Extract the (x, y) coordinate from the center of the cell holding the provided text.  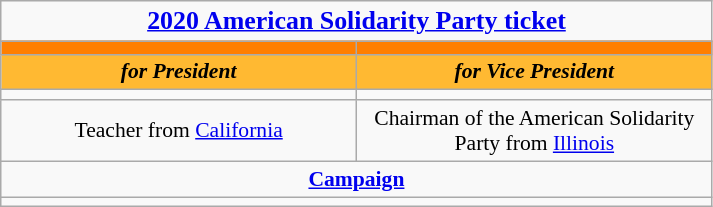
for Vice President (534, 72)
Campaign (356, 179)
2020 American Solidarity Party ticket (356, 21)
for President (179, 72)
Chairman of the American Solidarity Party from Illinois (534, 130)
Teacher from California (179, 130)
